Return (X, Y) of the center of cell containing provided text 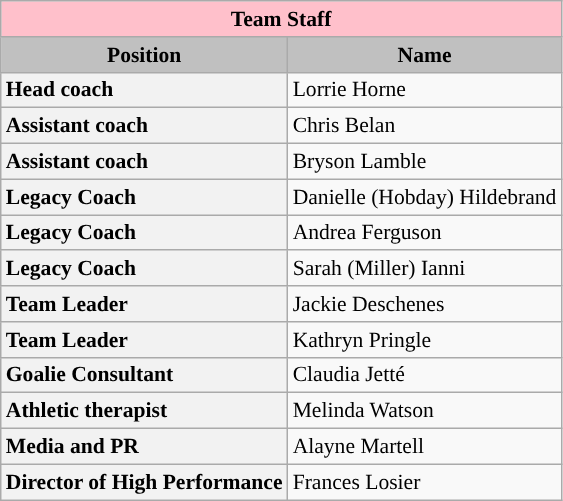
Alayne Martell (425, 447)
Media and PR (144, 447)
Kathryn Pringle (425, 340)
Danielle (Hobday) Hildebrand (425, 197)
Jackie Deschenes (425, 304)
Head coach (144, 90)
Bryson Lamble (425, 162)
Goalie Consultant (144, 375)
Sarah (Miller) Ianni (425, 269)
Claudia Jetté (425, 375)
Lorrie Horne (425, 90)
Position (144, 55)
Frances Losier (425, 482)
Athletic therapist (144, 411)
Melinda Watson (425, 411)
Team Staff (282, 19)
Andrea Ferguson (425, 233)
Name (425, 55)
Chris Belan (425, 126)
Director of High Performance (144, 482)
